Provide the (x, y) coordinate of the cell's center where the given text is located.  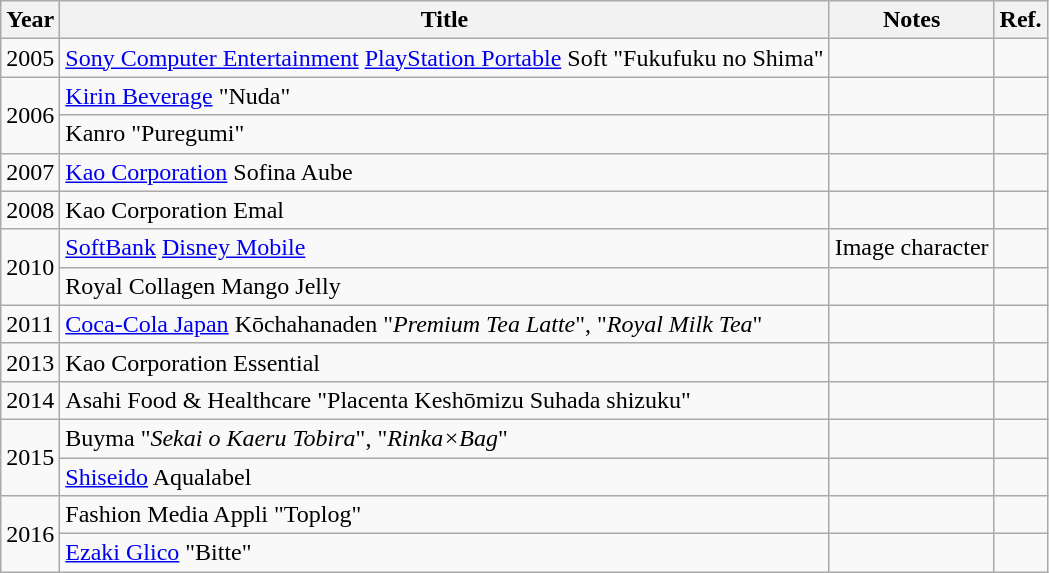
Ezaki Glico "Bitte" (444, 553)
Title (444, 20)
2011 (30, 324)
Asahi Food & Healthcare "Placenta Keshōmizu Suhada shizuku" (444, 400)
2010 (30, 267)
Kao Corporation Emal (444, 210)
2016 (30, 534)
Notes (912, 20)
Kao Corporation Sofina Aube (444, 172)
Kirin Beverage "Nuda" (444, 96)
2008 (30, 210)
2015 (30, 457)
Sony Computer Entertainment PlayStation Portable Soft "Fukufuku no Shima" (444, 58)
Royal Collagen Mango Jelly (444, 286)
Year (30, 20)
Image character (912, 248)
Kao Corporation Essential (444, 362)
Ref. (1020, 20)
2005 (30, 58)
Fashion Media Appli "Toplog" (444, 515)
SoftBank Disney Mobile (444, 248)
2006 (30, 115)
Kanro "Puregumi" (444, 134)
Coca-Cola Japan Kōchahanaden "Premium Tea Latte", "Royal Milk Tea" (444, 324)
Shiseido Aqualabel (444, 477)
2007 (30, 172)
2014 (30, 400)
2013 (30, 362)
Buyma "Sekai o Kaeru Tobira", "Rinka×Bag" (444, 438)
